Detect which cell encompasses the target text, then output its (X, Y) center coordinate. 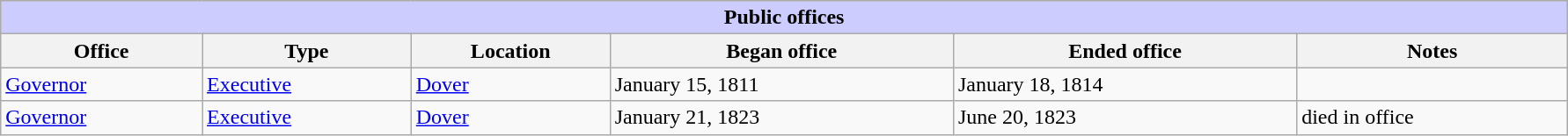
Public offices (785, 18)
died in office (1432, 118)
Location (510, 51)
June 20, 1823 (1125, 118)
Began office (781, 51)
January 21, 1823 (781, 118)
Office (102, 51)
January 15, 1811 (781, 84)
Ended office (1125, 51)
Notes (1432, 51)
Type (307, 51)
January 18, 1814 (1125, 84)
